Detect which cell encompasses the target text, then output its (X, Y) center coordinate. 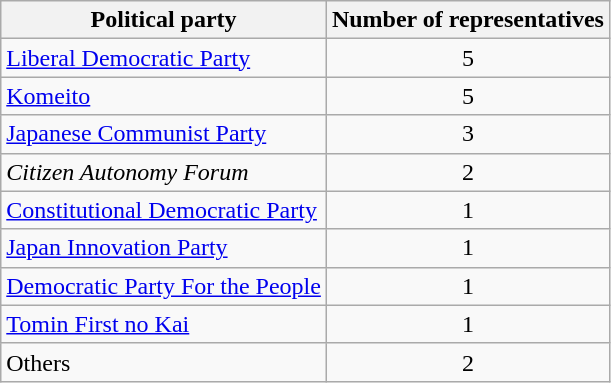
Japan Innovation Party (164, 248)
3 (468, 134)
Others (164, 362)
Komeito (164, 96)
Citizen Autonomy Forum (164, 172)
Political party (164, 20)
Japanese Communist Party (164, 134)
Democratic Party For the People (164, 286)
Liberal Democratic Party (164, 58)
Tomin First no Kai (164, 324)
Constitutional Democratic Party (164, 210)
Number of representatives (468, 20)
